Search for the cell housing the specified text and yield its [X, Y] center coordinate. 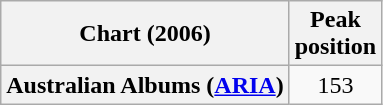
Chart (2006) [145, 34]
Australian Albums (ARIA) [145, 85]
153 [335, 85]
Peakposition [335, 34]
